Determine the (X, Y) coordinate at the center of the cell enclosing the given text.  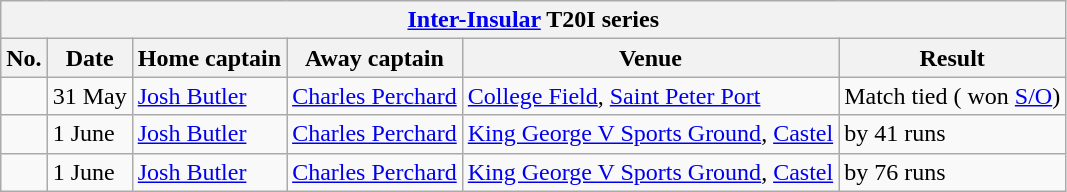
Date (90, 58)
Match tied ( won S/O) (952, 96)
31 May (90, 96)
Result (952, 58)
Venue (650, 58)
Inter-Insular T20I series (534, 20)
Away captain (375, 58)
Home captain (209, 58)
College Field, Saint Peter Port (650, 96)
by 76 runs (952, 172)
No. (24, 58)
by 41 runs (952, 134)
